Locate the cell with the specified text and output its [x, y] center coordinate. 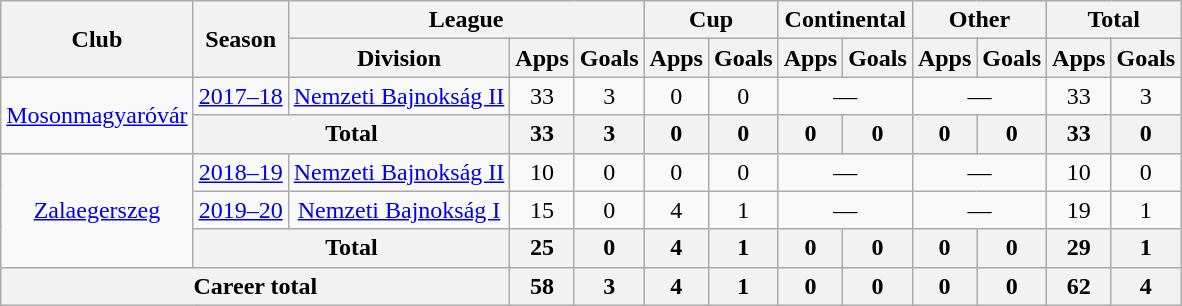
29 [1079, 248]
58 [542, 286]
2019–20 [240, 210]
62 [1079, 286]
Continental [845, 20]
Cup [711, 20]
Zalaegerszeg [97, 210]
Division [399, 58]
League [466, 20]
Season [240, 39]
Nemzeti Bajnokság I [399, 210]
Mosonmagyaróvár [97, 115]
25 [542, 248]
Career total [256, 286]
15 [542, 210]
2017–18 [240, 96]
2018–19 [240, 172]
19 [1079, 210]
Club [97, 39]
Other [979, 20]
